From the cell containing the given text, extract its center point as (X, Y) coordinate. 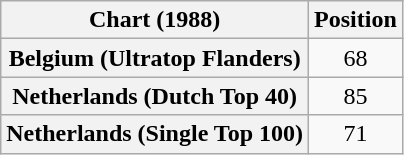
Belgium (Ultratop Flanders) (155, 58)
Netherlands (Single Top 100) (155, 134)
71 (356, 134)
Position (356, 20)
Chart (1988) (155, 20)
85 (356, 96)
68 (356, 58)
Netherlands (Dutch Top 40) (155, 96)
